Find where the given text appears and provide that cell's center as [x, y] coordinate. 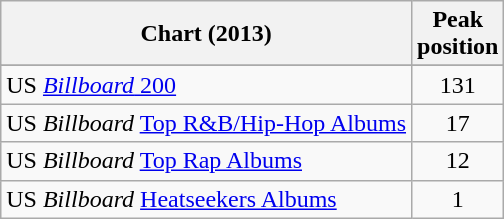
131 [458, 85]
US Billboard Top R&B/Hip-Hop Albums [206, 123]
US Billboard 200 [206, 85]
US Billboard Heatseekers Albums [206, 199]
US Billboard Top Rap Albums [206, 161]
12 [458, 161]
17 [458, 123]
Chart (2013) [206, 34]
Peakposition [458, 34]
1 [458, 199]
